Search for the cell housing the specified text and yield its (X, Y) center coordinate. 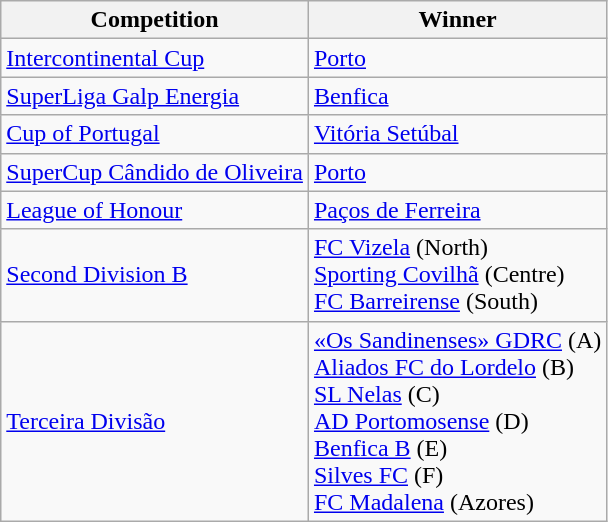
Competition (155, 20)
Vitória Setúbal (457, 134)
Winner (457, 20)
Paços de Ferreira (457, 210)
Benfica (457, 96)
SuperCup Cândido de Oliveira (155, 172)
«Os Sandinenses» GDRC (A)Aliados FC do Lordelo (B)SL Nelas (C)AD Portomosense (D)Benfica B (E)Silves FC (F)FC Madalena (Azores) (457, 421)
Cup of Portugal (155, 134)
SuperLiga Galp Energia (155, 96)
Intercontinental Cup (155, 58)
FC Vizela (North)Sporting Covilhã (Centre)FC Barreirense (South) (457, 275)
League of Honour (155, 210)
Second Division B (155, 275)
Terceira Divisão (155, 421)
